Determine the [x, y] coordinate at the center of the cell enclosing the given text.  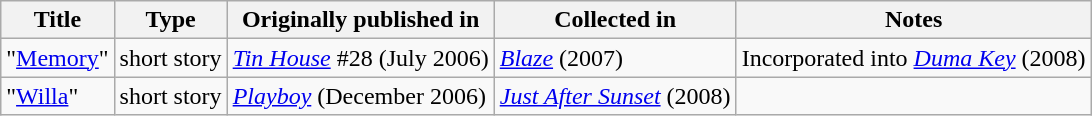
Type [170, 20]
Collected in [615, 20]
Just After Sunset (2008) [615, 96]
Notes [914, 20]
Title [58, 20]
Tin House #28 (July 2006) [360, 58]
Playboy (December 2006) [360, 96]
"Memory" [58, 58]
Blaze (2007) [615, 58]
"Willa" [58, 96]
Incorporated into Duma Key (2008) [914, 58]
Originally published in [360, 20]
